Locate the cell with the specified text and output its (x, y) center coordinate. 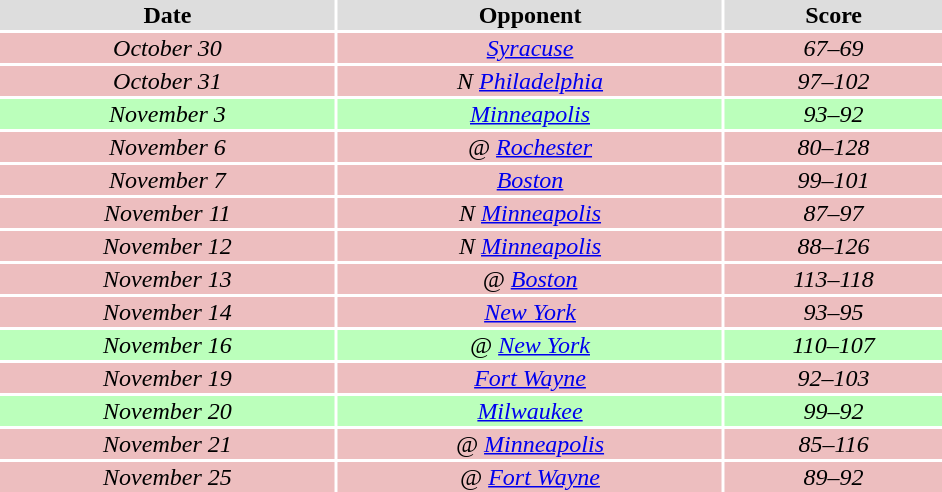
85–116 (834, 444)
Date (168, 15)
93–92 (834, 114)
New York (530, 312)
88–126 (834, 246)
November 13 (168, 279)
80–128 (834, 147)
Fort Wayne (530, 378)
October 31 (168, 81)
89–92 (834, 477)
Milwaukee (530, 411)
November 12 (168, 246)
@ New York (530, 345)
November 14 (168, 312)
67–69 (834, 48)
November 21 (168, 444)
N Philadelphia (530, 81)
99–92 (834, 411)
92–103 (834, 378)
@ Rochester (530, 147)
November 11 (168, 213)
November 25 (168, 477)
November 3 (168, 114)
Boston (530, 180)
@ Boston (530, 279)
@ Minneapolis (530, 444)
November 20 (168, 411)
November 16 (168, 345)
October 30 (168, 48)
Syracuse (530, 48)
Score (834, 15)
@ Fort Wayne (530, 477)
110–107 (834, 345)
November 6 (168, 147)
99–101 (834, 180)
November 19 (168, 378)
113–118 (834, 279)
93–95 (834, 312)
Opponent (530, 15)
87–97 (834, 213)
97–102 (834, 81)
Minneapolis (530, 114)
November 7 (168, 180)
